Identify which cell holds the provided text, then report its [X, Y] central coordinate. 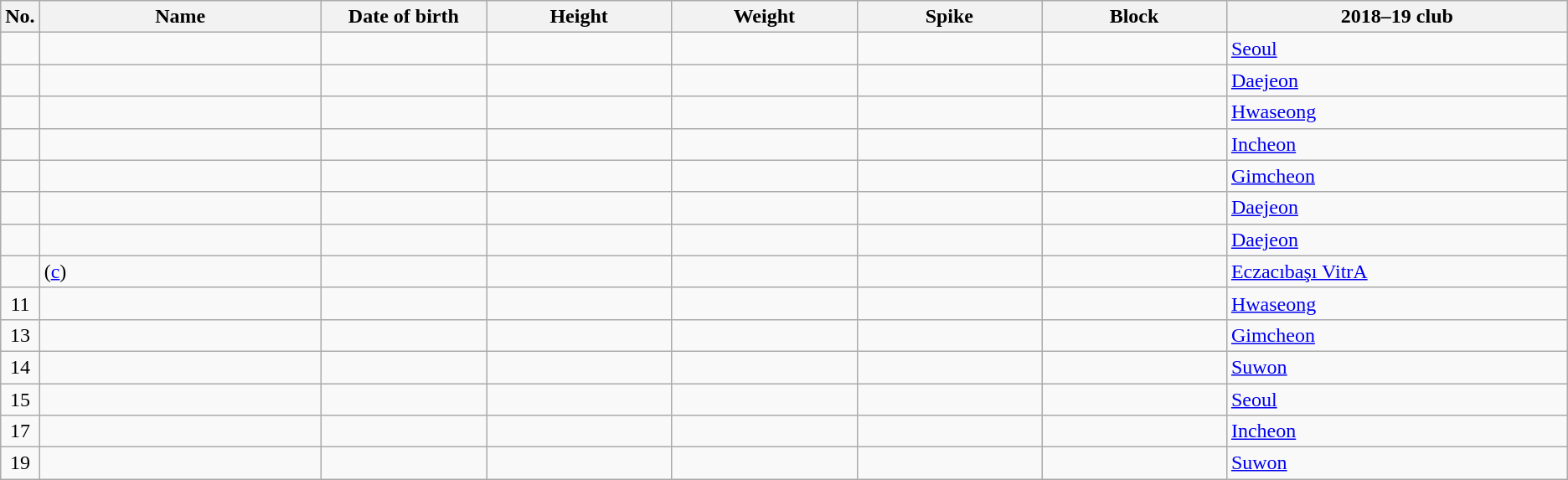
14 [20, 367]
11 [20, 303]
Block [1134, 17]
Name [180, 17]
17 [20, 431]
Weight [764, 17]
15 [20, 400]
Eczacıbaşı VitrA [1397, 271]
Date of birth [404, 17]
(c) [180, 271]
2018–19 club [1397, 17]
Spike [950, 17]
Height [580, 17]
13 [20, 335]
19 [20, 463]
No. [20, 17]
